Determine the [X, Y] coordinate at the center of the cell enclosing the given text.  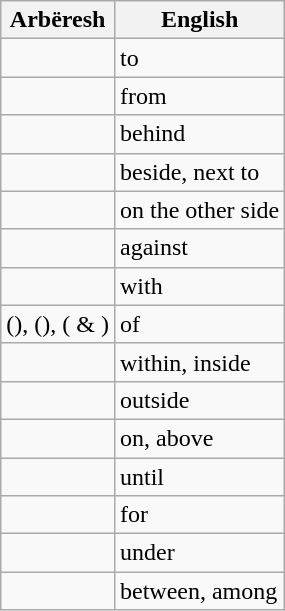
behind [199, 134]
against [199, 248]
Arbëresh [58, 20]
between, among [199, 591]
of [199, 324]
to [199, 58]
on, above [199, 438]
beside, next to [199, 172]
from [199, 96]
on the other side [199, 210]
with [199, 286]
English [199, 20]
outside [199, 400]
(), (), ( & ) [58, 324]
within, inside [199, 362]
for [199, 515]
until [199, 477]
under [199, 553]
